Search for the cell housing the specified text and yield its (X, Y) center coordinate. 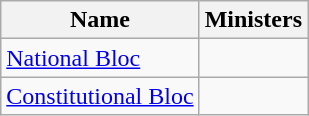
Constitutional Bloc (100, 96)
Name (100, 20)
Ministers (253, 20)
National Bloc (100, 58)
